From the cell containing the given text, extract its center point as (x, y) coordinate. 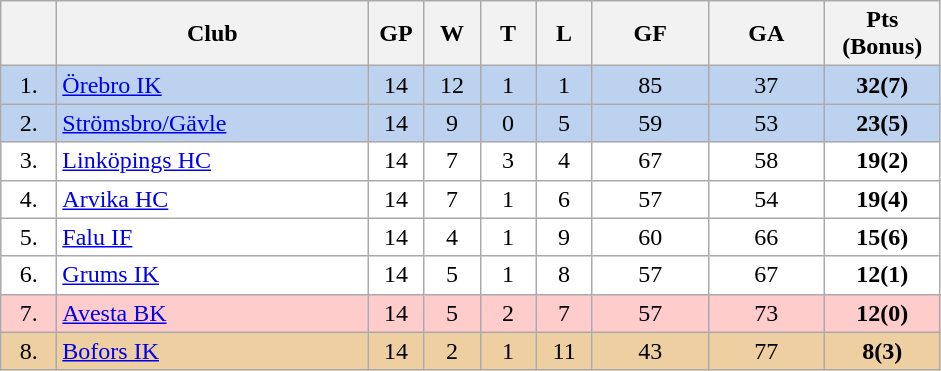
32(7) (882, 85)
Avesta BK (212, 313)
53 (766, 123)
3 (508, 161)
Linköpings HC (212, 161)
6. (29, 275)
Pts (Bonus) (882, 34)
T (508, 34)
59 (650, 123)
GP (396, 34)
15(6) (882, 237)
19(4) (882, 199)
85 (650, 85)
Falu IF (212, 237)
77 (766, 351)
5. (29, 237)
54 (766, 199)
60 (650, 237)
73 (766, 313)
0 (508, 123)
23(5) (882, 123)
11 (564, 351)
GA (766, 34)
12(0) (882, 313)
37 (766, 85)
58 (766, 161)
12(1) (882, 275)
8 (564, 275)
Grums IK (212, 275)
3. (29, 161)
2. (29, 123)
43 (650, 351)
19(2) (882, 161)
Örebro IK (212, 85)
7. (29, 313)
1. (29, 85)
Strömsbro/Gävle (212, 123)
4. (29, 199)
Club (212, 34)
Arvika HC (212, 199)
8(3) (882, 351)
12 (452, 85)
L (564, 34)
8. (29, 351)
66 (766, 237)
GF (650, 34)
6 (564, 199)
W (452, 34)
Bofors IK (212, 351)
